Pinpoint the cell where the given text exists, returning its [X, Y] midpoint coordinate. 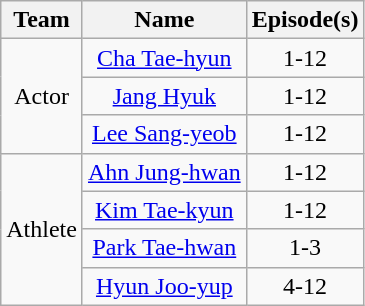
4-12 [305, 286]
Hyun Joo-yup [164, 286]
1-3 [305, 248]
Episode(s) [305, 20]
Team [42, 20]
Park Tae-hwan [164, 248]
Cha Tae-hyun [164, 58]
Name [164, 20]
Athlete [42, 229]
Actor [42, 96]
Ahn Jung-hwan [164, 172]
Jang Hyuk [164, 96]
Kim Tae-kyun [164, 210]
Lee Sang-yeob [164, 134]
